Scan for the cell matching the given text and deliver its (X, Y) coordinate at center. 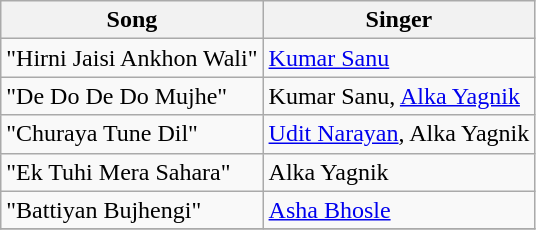
Song (132, 20)
"Hirni Jaisi Ankhon Wali" (132, 58)
Asha Bhosle (399, 210)
Alka Yagnik (399, 172)
"Battiyan Bujhengi" (132, 210)
"De Do De Do Mujhe" (132, 96)
"Churaya Tune Dil" (132, 134)
Udit Narayan, Alka Yagnik (399, 134)
Kumar Sanu, Alka Yagnik (399, 96)
"Ek Tuhi Mera Sahara" (132, 172)
Kumar Sanu (399, 58)
Singer (399, 20)
